Provide the (x, y) coordinate of the cell's center where the given text is located.  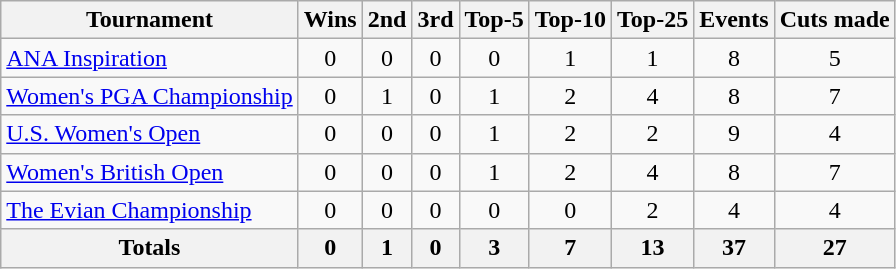
Top-10 (570, 20)
ANA Inspiration (150, 58)
Wins (330, 20)
27 (834, 248)
Cuts made (834, 20)
Events (734, 20)
9 (734, 134)
37 (734, 248)
Tournament (150, 20)
Top-25 (652, 20)
3 (494, 248)
13 (652, 248)
Women's British Open (150, 172)
The Evian Championship (150, 210)
5 (834, 58)
Totals (150, 248)
3rd (436, 20)
Women's PGA Championship (150, 96)
2nd (387, 20)
U.S. Women's Open (150, 134)
Top-5 (494, 20)
